Return [x, y] of the center of cell containing provided text 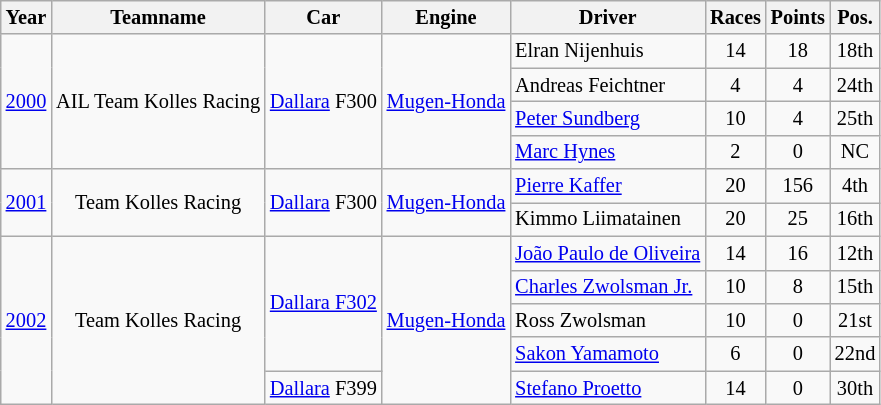
Engine [446, 17]
Dallara F399 [324, 388]
16th [855, 219]
15th [855, 287]
25 [798, 219]
Teamname [158, 17]
25th [855, 118]
2002 [26, 320]
8 [798, 287]
21st [855, 320]
2 [736, 152]
2001 [26, 202]
NC [855, 152]
Charles Zwolsman Jr. [608, 287]
30th [855, 388]
Sakon Yamamoto [608, 354]
16 [798, 253]
4th [855, 186]
Marc Hynes [608, 152]
Year [26, 17]
Dallara F302 [324, 304]
Points [798, 17]
Kimmo Liimatainen [608, 219]
Pierre Kaffer [608, 186]
Ross Zwolsman [608, 320]
Andreas Feichtner [608, 85]
2000 [26, 102]
6 [736, 354]
Elran Nijenhuis [608, 51]
Pos. [855, 17]
22nd [855, 354]
Stefano Proetto [608, 388]
12th [855, 253]
24th [855, 85]
Car [324, 17]
18 [798, 51]
João Paulo de Oliveira [608, 253]
156 [798, 186]
18th [855, 51]
Races [736, 17]
Driver [608, 17]
Peter Sundberg [608, 118]
AIL Team Kolles Racing [158, 102]
